Identify which cell holds the provided text, then report its (x, y) central coordinate. 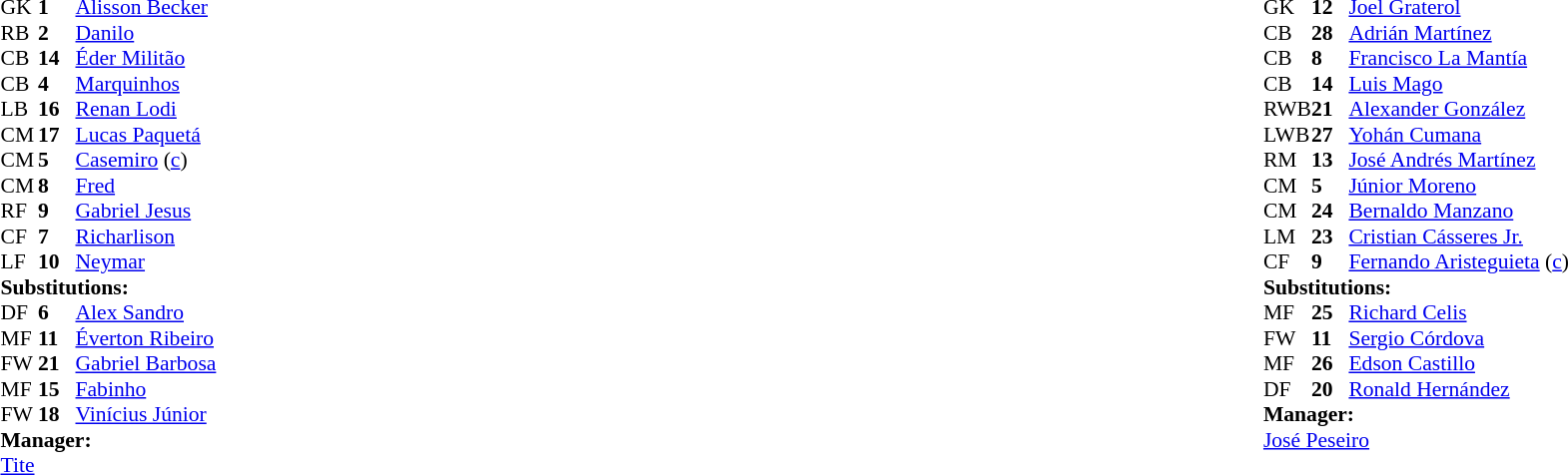
28 (1330, 33)
LF (19, 262)
26 (1330, 364)
20 (1330, 389)
24 (1330, 211)
27 (1330, 135)
13 (1330, 161)
Vinícius Júnior (146, 414)
Fabinho (146, 389)
17 (57, 135)
6 (57, 312)
Manager: (108, 440)
4 (57, 84)
RM (1287, 161)
25 (1330, 312)
LB (19, 109)
Éverton Ribeiro (146, 338)
Marquinhos (146, 84)
RB (19, 33)
RWB (1287, 109)
Alex Sandro (146, 312)
18 (57, 414)
7 (57, 237)
23 (1330, 237)
Fred (146, 186)
Casemiro (c) (146, 161)
Richarlison (146, 237)
10 (57, 262)
15 (57, 389)
2 (57, 33)
Lucas Paquetá (146, 135)
16 (57, 109)
LWB (1287, 135)
Gabriel Barbosa (146, 364)
Renan Lodi (146, 109)
Gabriel Jesus (146, 211)
Éder Militão (146, 59)
Danilo (146, 33)
Substitutions: (108, 287)
LM (1287, 237)
Neymar (146, 262)
RF (19, 211)
